From the cell containing the given text, extract its center point as [x, y] coordinate. 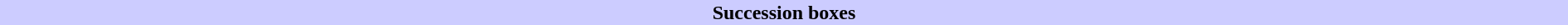
Succession boxes [784, 12]
